For the text-containing cell, return its midpoint in [X, Y] coordinate format. 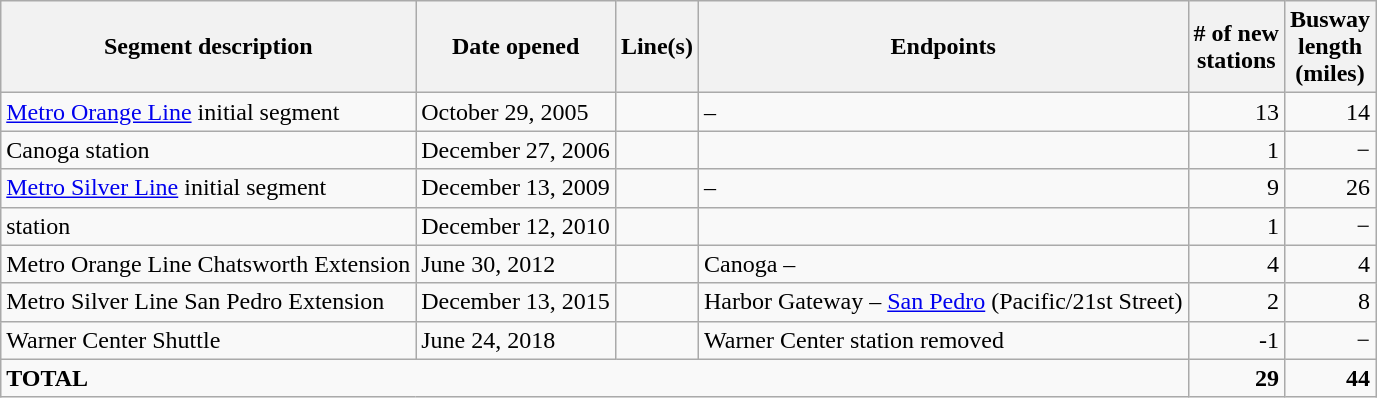
29 [1236, 378]
October 29, 2005 [516, 112]
9 [1236, 188]
Buswaylength(miles) [1330, 47]
14 [1330, 112]
# of newstations [1236, 47]
Endpoints [943, 47]
Warner Center station removed [943, 340]
26 [1330, 188]
June 24, 2018 [516, 340]
December 12, 2010 [516, 226]
TOTAL [594, 378]
station [208, 226]
Warner Center Shuttle [208, 340]
13 [1236, 112]
2 [1236, 302]
Metro Orange Line initial segment [208, 112]
Canoga station [208, 150]
Metro Silver Line initial segment [208, 188]
Canoga – [943, 264]
Date opened [516, 47]
44 [1330, 378]
Segment description [208, 47]
8 [1330, 302]
Line(s) [656, 47]
-1 [1236, 340]
Metro Orange Line Chatsworth Extension [208, 264]
December 13, 2009 [516, 188]
Harbor Gateway – San Pedro (Pacific/21st Street) [943, 302]
June 30, 2012 [516, 264]
Metro Silver Line San Pedro Extension [208, 302]
December 13, 2015 [516, 302]
December 27, 2006 [516, 150]
